Find where the given text appears and provide that cell's center as [x, y] coordinate. 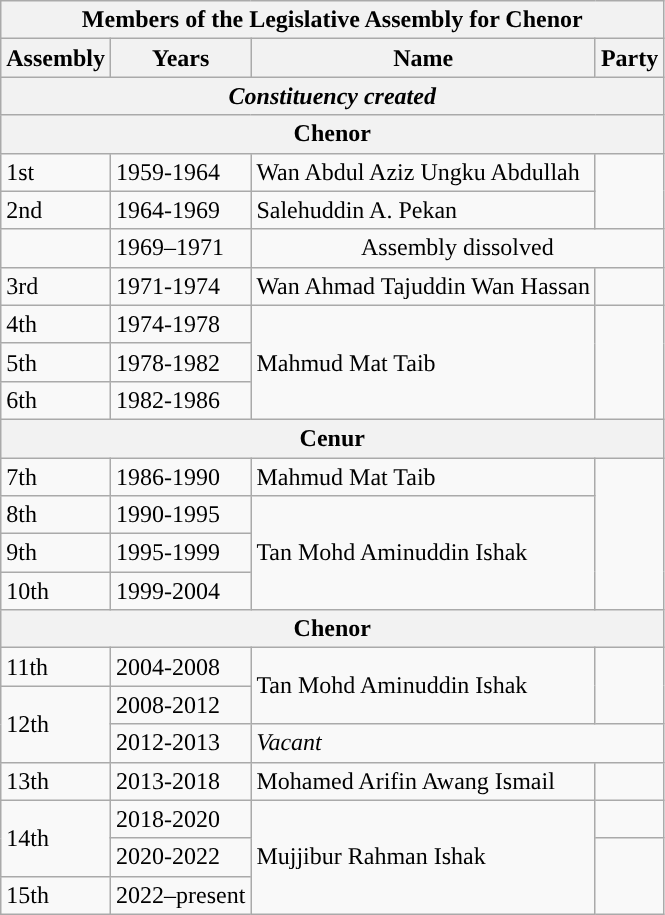
Salehuddin A. Pekan [424, 210]
Years [180, 58]
1959-1964 [180, 172]
2012-2013 [180, 743]
Assembly [56, 58]
Assembly dissolved [458, 248]
2020-2022 [180, 857]
5th [56, 362]
10th [56, 591]
1982-1986 [180, 400]
2018-2020 [180, 819]
Members of the Legislative Assembly for Chenor [332, 20]
Cenur [332, 438]
1st [56, 172]
Vacant [458, 743]
2008-2012 [180, 705]
15th [56, 895]
7th [56, 477]
Constituency created [332, 96]
12th [56, 724]
9th [56, 553]
Mujjibur Rahman Ishak [424, 857]
1999-2004 [180, 591]
1971-1974 [180, 286]
11th [56, 667]
2nd [56, 210]
1978-1982 [180, 362]
Name [424, 58]
Mohamed Arifin Awang Ismail [424, 781]
Wan Ahmad Tajuddin Wan Hassan [424, 286]
1964-1969 [180, 210]
1986-1990 [180, 477]
1990-1995 [180, 515]
1995-1999 [180, 553]
13th [56, 781]
2013-2018 [180, 781]
1974-1978 [180, 324]
6th [56, 400]
2022–present [180, 895]
2004-2008 [180, 667]
14th [56, 838]
Party [629, 58]
Wan Abdul Aziz Ungku Abdullah [424, 172]
4th [56, 324]
1969–1971 [180, 248]
8th [56, 515]
3rd [56, 286]
